Capture the cell that displays the provided text and extract its [x, y] central coordinate. 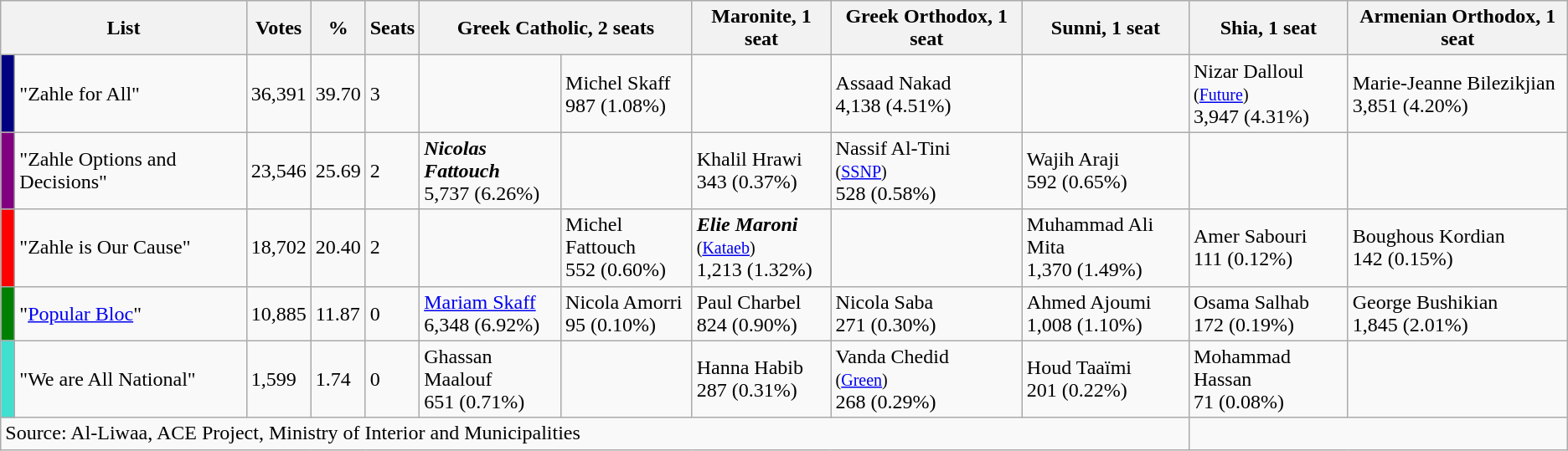
Nicola Saba271 (0.30%) [926, 313]
Khalil Hrawi343 (0.37%) [761, 171]
Armenian Orthodox, 1 seat [1457, 28]
10,885 [278, 313]
Osama Salhab172 (0.19%) [1268, 313]
"We are All National" [131, 379]
Paul Charbel824 (0.90%) [761, 313]
25.69 [338, 171]
Houd Taaïmi201 (0.22%) [1106, 379]
36,391 [278, 94]
% [338, 28]
Sunni, 1 seat [1106, 28]
Elie Maroni(Kataeb)1,213 (1.32%) [761, 248]
Nicola Amorri95 (0.10%) [627, 313]
Ghassan Maalouf651 (0.71%) [491, 379]
3 [392, 94]
Nassif Al-Tini(SSNP)528 (0.58%) [926, 171]
Votes [278, 28]
George Bushikian1,845 (2.01%) [1457, 313]
Nicolas Fattouch5,737 (6.26%) [491, 171]
1,599 [278, 379]
Assaad Nakad4,138 (4.51%) [926, 94]
Amer Sabouri111 (0.12%) [1268, 248]
Nizar Dalloul(Future)3,947 (4.31%) [1268, 94]
Ahmed Ajoumi1,008 (1.10%) [1106, 313]
"Popular Bloc" [131, 313]
20.40 [338, 248]
11.87 [338, 313]
Maronite, 1 seat [761, 28]
"Zahle for All" [131, 94]
Shia, 1 seat [1268, 28]
Hanna Habib287 (0.31%) [761, 379]
"Zahle Options and Decisions" [131, 171]
Greek Catholic, 2 seats [556, 28]
Seats [392, 28]
Vanda Chedid(Green)268 (0.29%) [926, 379]
39.70 [338, 94]
1.74 [338, 379]
Marie-Jeanne Bilezikjian3,851 (4.20%) [1457, 94]
Source: Al-Liwaa, ACE Project, Ministry of Interior and Municipalities [595, 433]
Michel Fattouch552 (0.60%) [627, 248]
Mariam Skaff6,348 (6.92%) [491, 313]
Muhammad Ali Mita1,370 (1.49%) [1106, 248]
Boughous Kordian142 (0.15%) [1457, 248]
18,702 [278, 248]
23,546 [278, 171]
Mohammad Hassan71 (0.08%) [1268, 379]
List [124, 28]
"Zahle is Our Cause" [131, 248]
Greek Orthodox, 1 seat [926, 28]
Wajih Araji592 (0.65%) [1106, 171]
Michel Skaff987 (1.08%) [627, 94]
